Capture the cell that displays the provided text and extract its (X, Y) central coordinate. 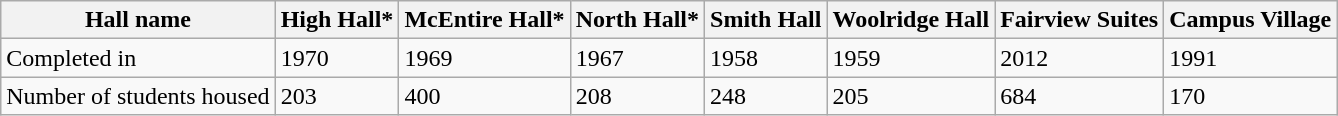
Fairview Suites (1080, 20)
Number of students housed (138, 96)
North Hall* (637, 20)
High Hall* (337, 20)
248 (766, 96)
1970 (337, 58)
2012 (1080, 58)
400 (484, 96)
Campus Village (1250, 20)
McEntire Hall* (484, 20)
205 (911, 96)
Smith Hall (766, 20)
1959 (911, 58)
684 (1080, 96)
Woolridge Hall (911, 20)
Hall name (138, 20)
203 (337, 96)
Completed in (138, 58)
170 (1250, 96)
1958 (766, 58)
1967 (637, 58)
1969 (484, 58)
208 (637, 96)
1991 (1250, 58)
